Return [x, y] of the center of cell containing provided text 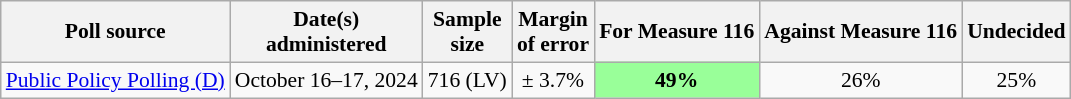
Samplesize [468, 32]
25% [1016, 80]
26% [860, 80]
Poll source [116, 32]
Date(s)administered [326, 32]
49% [676, 80]
Marginof error [553, 32]
Public Policy Polling (D) [116, 80]
716 (LV) [468, 80]
For Measure 116 [676, 32]
Undecided [1016, 32]
± 3.7% [553, 80]
Against Measure 116 [860, 32]
October 16–17, 2024 [326, 80]
